Find where the given text appears and provide that cell's center as (X, Y) coordinate. 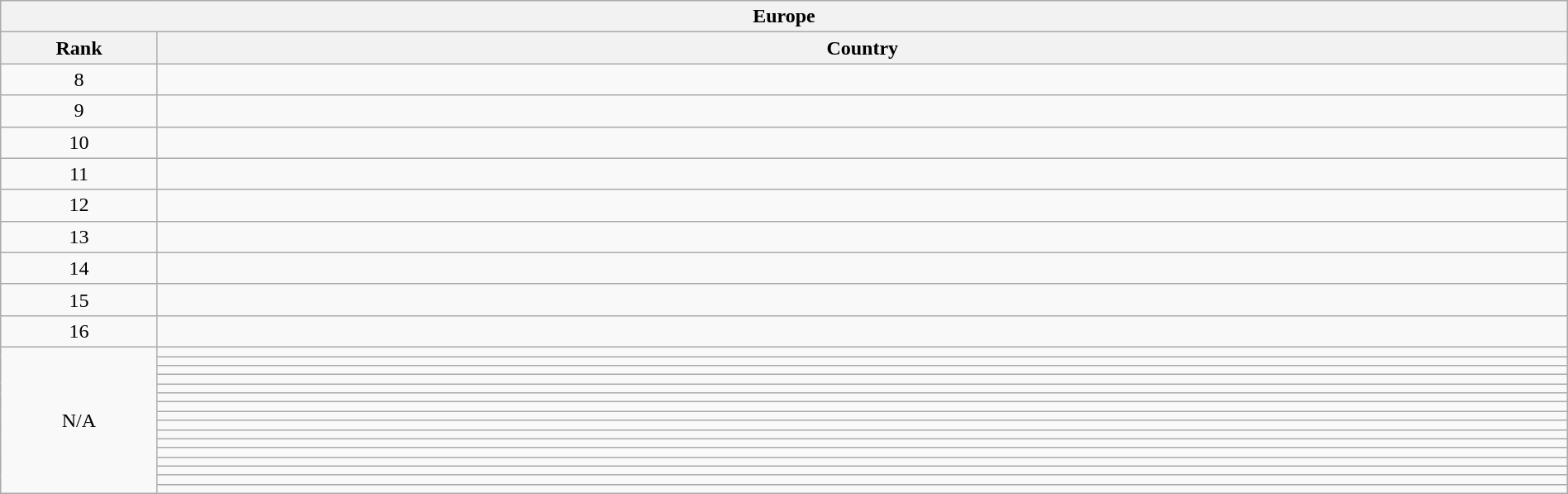
12 (79, 205)
15 (79, 300)
Rank (79, 48)
16 (79, 331)
8 (79, 79)
14 (79, 268)
11 (79, 174)
Country (862, 48)
13 (79, 237)
Europe (784, 17)
N/A (79, 420)
10 (79, 142)
9 (79, 111)
